Detect which cell encompasses the target text, then output its [X, Y] center coordinate. 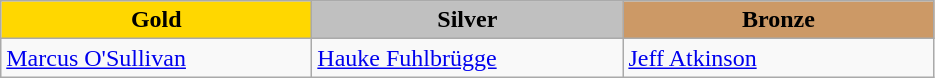
Jeff Atkinson [778, 58]
Silver [468, 20]
Hauke Fuhlbrügge [468, 58]
Gold [156, 20]
Bronze [778, 20]
Marcus O'Sullivan [156, 58]
